Scan for the cell matching the given text and deliver its [x, y] coordinate at center. 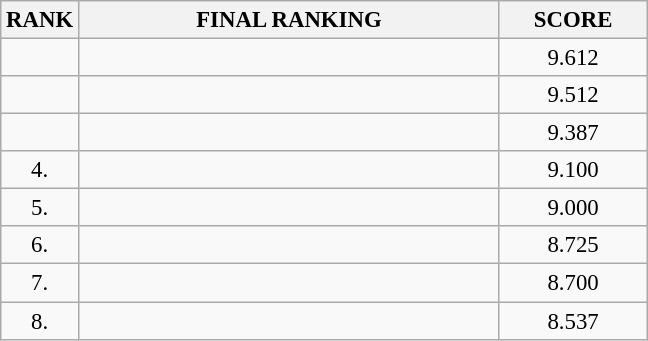
6. [40, 245]
9.387 [572, 133]
SCORE [572, 20]
8.725 [572, 245]
9.100 [572, 170]
FINAL RANKING [288, 20]
7. [40, 283]
5. [40, 208]
8.537 [572, 321]
8.700 [572, 283]
8. [40, 321]
4. [40, 170]
9.512 [572, 95]
RANK [40, 20]
9.000 [572, 208]
9.612 [572, 58]
